Find where the given text appears and provide that cell's center as (x, y) coordinate. 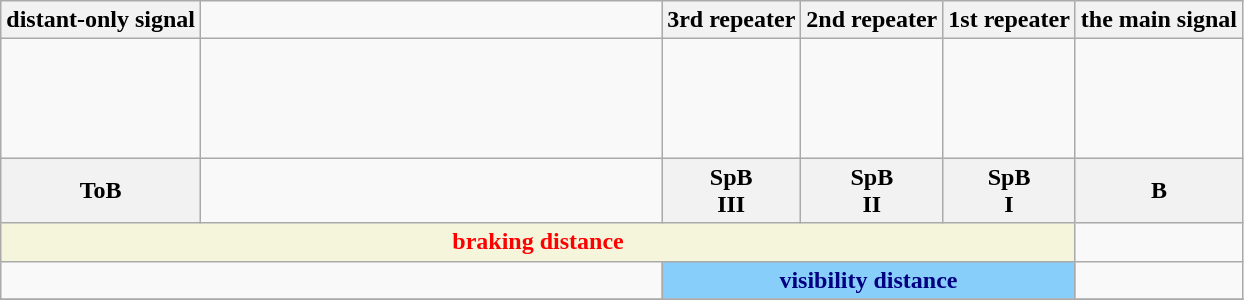
2nd repeater (872, 20)
ToB (101, 190)
1st repeater (1010, 20)
B (1158, 190)
SpBIII (732, 190)
the main signal (1158, 20)
SpBI (1010, 190)
braking distance (538, 242)
3rd repeater (732, 20)
visibility distance (869, 280)
distant-only signal (101, 20)
SpBII (872, 190)
